Return (x, y) of the center of cell containing provided text 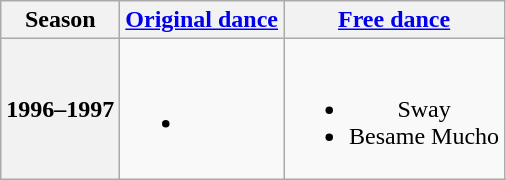
1996–1997 (60, 109)
Season (60, 20)
Free dance (394, 20)
SwayBesame Mucho (394, 109)
Original dance (202, 20)
